From the cell containing the given text, extract its center point as [X, Y] coordinate. 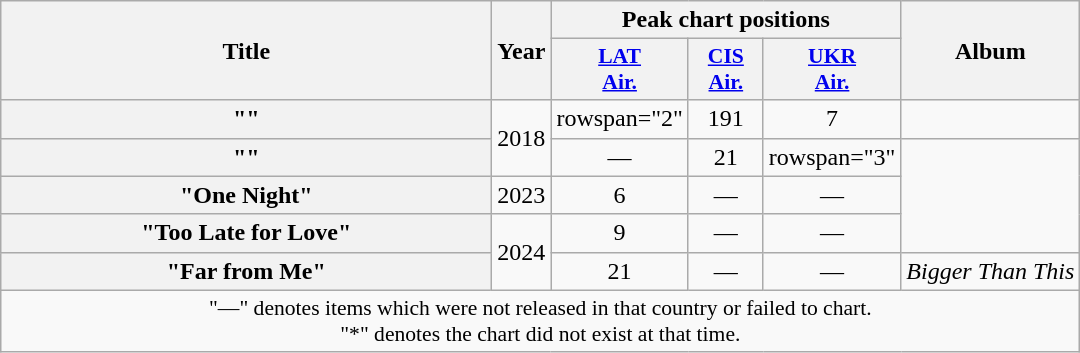
Bigger Than This [990, 271]
UKRAir. [832, 70]
6 [620, 195]
9 [620, 233]
LATAir. [620, 70]
"One Night" [246, 195]
"Too Late for Love" [246, 233]
rowspan="2" [620, 119]
2018 [522, 138]
Title [246, 50]
2023 [522, 195]
"Far from Me" [246, 271]
rowspan="3" [832, 157]
2024 [522, 252]
191 [726, 119]
Year [522, 50]
7 [832, 119]
CISAir. [726, 70]
Album [990, 50]
"—" denotes items which were not released in that country or failed to chart."*" denotes the chart did not exist at that time. [540, 320]
Peak chart positions [726, 20]
